Search for the cell housing the specified text and yield its [X, Y] center coordinate. 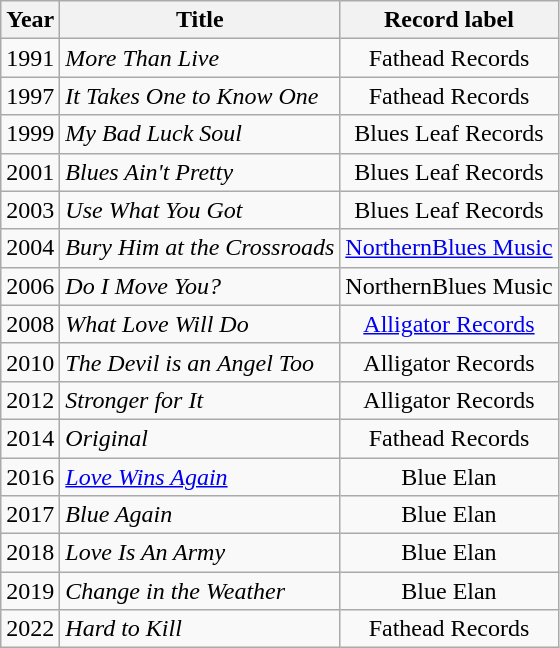
2004 [30, 248]
2018 [30, 553]
Stronger for It [200, 400]
2003 [30, 210]
Year [30, 20]
More Than Live [200, 58]
2022 [30, 629]
Do I Move You? [200, 286]
2019 [30, 591]
2006 [30, 286]
2017 [30, 515]
Blue Again [200, 515]
2008 [30, 324]
1999 [30, 134]
2014 [30, 438]
Love Wins Again [200, 477]
Hard to Kill [200, 629]
My Bad Luck Soul [200, 134]
1991 [30, 58]
It Takes One to Know One [200, 96]
2001 [30, 172]
Love Is An Army [200, 553]
2010 [30, 362]
2012 [30, 400]
Original [200, 438]
What Love Will Do [200, 324]
Title [200, 20]
Blues Ain't Pretty [200, 172]
Record label [449, 20]
Bury Him at the Crossroads [200, 248]
1997 [30, 96]
Use What You Got [200, 210]
2016 [30, 477]
Change in the Weather [200, 591]
The Devil is an Angel Too [200, 362]
